Search for the cell housing the specified text and yield its (X, Y) center coordinate. 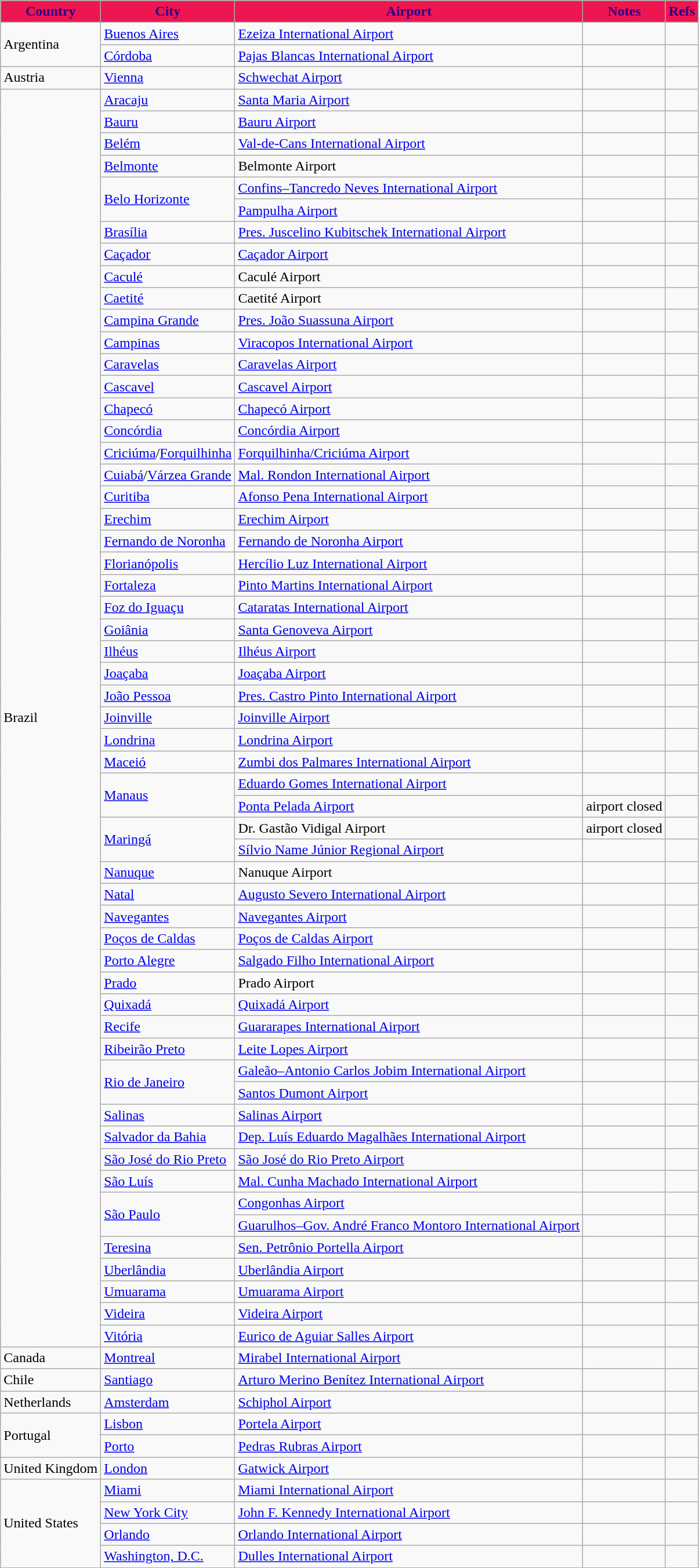
Pedras Rubras Airport (409, 1446)
Erechim (168, 519)
Porto Alegre (168, 960)
Umuarama Airport (409, 1291)
Belmonte Airport (409, 166)
Congonhas Airport (409, 1203)
Caravelas Airport (409, 365)
Goiânia (168, 629)
Schiphol Airport (409, 1402)
Dulles International Airport (409, 1556)
Erechim Airport (409, 519)
Arturo Merino Benítez International Airport (409, 1380)
Sílvio Name Júnior Regional Airport (409, 850)
Guararapes International Airport (409, 1027)
Caçador (168, 254)
United Kingdom (51, 1468)
Vienna (168, 78)
São Luís (168, 1181)
Natal (168, 894)
Austria (51, 78)
Salinas (168, 1115)
Portela Airport (409, 1424)
Navegantes (168, 916)
Córdoba (168, 56)
São José do Rio Preto (168, 1159)
Augusto Severo International Airport (409, 894)
Sen. Petrônio Portella Airport (409, 1247)
Ilhéus (168, 652)
Caculé (168, 277)
John F. Kennedy International Airport (409, 1512)
Londrina (168, 740)
Londrina Airport (409, 740)
Canada (51, 1358)
Salvador da Bahia (168, 1137)
Fernando de Noronha (168, 541)
Uberlândia (168, 1269)
Zumbi dos Palmares International Airport (409, 762)
Viracopos International Airport (409, 343)
Hercílio Luz International Airport (409, 563)
United States (51, 1523)
Eurico de Aguiar Salles Airport (409, 1335)
Concórdia (168, 431)
Manaus (168, 795)
Country (51, 12)
Belém (168, 144)
Miami (168, 1490)
Leite Lopes Airport (409, 1049)
Porto (168, 1446)
Poços de Caldas Airport (409, 938)
Ribeirão Preto (168, 1049)
Belmonte (168, 166)
Ilhéus Airport (409, 652)
Chapecó (168, 409)
Joinville Airport (409, 718)
Bauru (168, 122)
Mal. Rondon International Airport (409, 475)
Aracaju (168, 100)
Navegantes Airport (409, 916)
Schwechat Airport (409, 78)
Santiago (168, 1380)
Recife (168, 1027)
Afonso Pena International Airport (409, 497)
Brazil (51, 718)
Poços de Caldas (168, 938)
Criciúma/Forquilhinha (168, 453)
Campinas (168, 343)
Ponta Pelada Airport (409, 806)
Pres. João Suassuna Airport (409, 321)
Salinas Airport (409, 1115)
New York City (168, 1512)
Foz do Iguaçu (168, 607)
Maceió (168, 762)
Pajas Blancas International Airport (409, 56)
Gatwick Airport (409, 1468)
Santa Genoveva Airport (409, 629)
Florianópolis (168, 563)
Pinto Martins International Airport (409, 585)
Portugal (51, 1435)
Argentina (51, 45)
Campina Grande (168, 321)
Eduardo Gomes International Airport (409, 784)
Videira (168, 1313)
Confins–Tancredo Neves International Airport (409, 188)
Salgado Filho International Airport (409, 960)
Santos Dumont Airport (409, 1093)
Maringá (168, 839)
Fernando de Noronha Airport (409, 541)
Buenos Aires (168, 34)
Chile (51, 1380)
London (168, 1468)
Bauru Airport (409, 122)
Dep. Luís Eduardo Magalhães International Airport (409, 1137)
Quixadá Airport (409, 1005)
Prado (168, 983)
Santa Maria Airport (409, 100)
Joaçaba (168, 674)
Dr. Gastão Vidigal Airport (409, 828)
Vitória (168, 1335)
Nanuque Airport (409, 872)
Prado Airport (409, 983)
Cascavel Airport (409, 387)
Pres. Castro Pinto International Airport (409, 696)
Orlando (168, 1534)
Mirabel International Airport (409, 1358)
Rio de Janeiro (168, 1082)
Cascavel (168, 387)
Netherlands (51, 1402)
Videira Airport (409, 1313)
Teresina (168, 1247)
Cuiabá/Várzea Grande (168, 475)
Quixadá (168, 1005)
Belo Horizonte (168, 199)
Cataratas International Airport (409, 607)
Refs (682, 12)
João Pessoa (168, 696)
São José do Rio Preto Airport (409, 1159)
Orlando International Airport (409, 1534)
City (168, 12)
Amsterdam (168, 1402)
Galeão–Antonio Carlos Jobim International Airport (409, 1071)
Brasília (168, 232)
Fortaleza (168, 585)
Caetité Airport (409, 299)
Notes (624, 12)
Caçador Airport (409, 254)
Chapecó Airport (409, 409)
Montreal (168, 1358)
Lisbon (168, 1424)
Ezeiza International Airport (409, 34)
Val-de-Cans International Airport (409, 144)
Caetité (168, 299)
Guarulhos–Gov. André Franco Montoro International Airport (409, 1225)
Airport (409, 12)
Miami International Airport (409, 1490)
Joaçaba Airport (409, 674)
Concórdia Airport (409, 431)
Caravelas (168, 365)
Pres. Juscelino Kubitschek International Airport (409, 232)
Pampulha Airport (409, 210)
Mal. Cunha Machado International Airport (409, 1181)
Curitiba (168, 497)
Umuarama (168, 1291)
Uberlândia Airport (409, 1269)
São Paulo (168, 1214)
Washington, D.C. (168, 1556)
Joinville (168, 718)
Caculé Airport (409, 277)
Nanuque (168, 872)
Forquilhinha/Criciúma Airport (409, 453)
